Identify which cell holds the provided text, then report its (x, y) central coordinate. 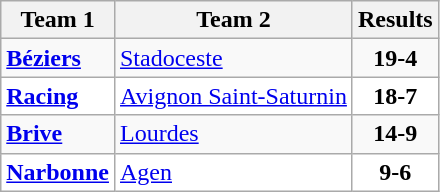
Stadoceste (233, 58)
Racing (58, 96)
Results (395, 20)
14-9 (395, 134)
19-4 (395, 58)
9-6 (395, 172)
Team 1 (58, 20)
Team 2 (233, 20)
18-7 (395, 96)
Narbonne (58, 172)
Béziers (58, 58)
Agen (233, 172)
Brive (58, 134)
Lourdes (233, 134)
Avignon Saint-Saturnin (233, 96)
